Locate the cell with the specified text and output its [x, y] center coordinate. 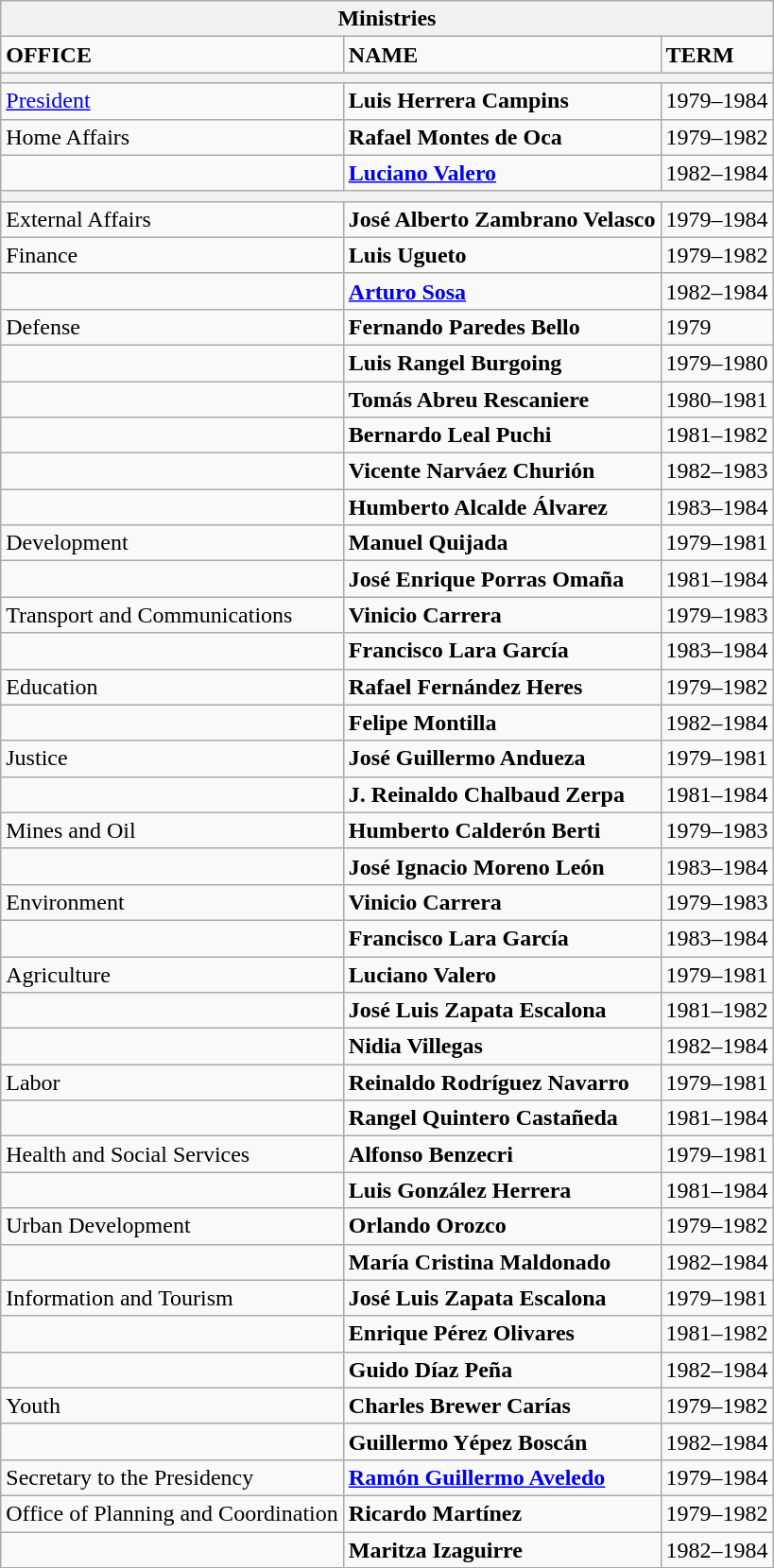
Felipe Montilla [502, 723]
Arturo Sosa [502, 291]
José Ignacio Moreno León [502, 866]
Development [172, 543]
Reinaldo Rodríguez Navarro [502, 1082]
Office of Planning and Coordination [172, 1513]
Ministries [387, 19]
Ramón Guillermo Aveledo [502, 1477]
Youth [172, 1406]
Health and Social Services [172, 1154]
Maritza Izaguirre [502, 1550]
Luis González Herrera [502, 1190]
Luis Ugueto [502, 255]
Rafael Fernández Heres [502, 687]
Fernando Paredes Bello [502, 327]
President [172, 101]
1980–1981 [716, 400]
OFFICE [172, 55]
María Cristina Maldonado [502, 1262]
J. Reinaldo Chalbaud Zerpa [502, 794]
Guido Díaz Peña [502, 1370]
Defense [172, 327]
Urban Development [172, 1226]
Environment [172, 902]
Tomás Abreu Rescaniere [502, 400]
Justice [172, 758]
Education [172, 687]
Guillermo Yépez Boscán [502, 1441]
José Guillermo Andueza [502, 758]
Luis Herrera Campins [502, 101]
Rafael Montes de Oca [502, 137]
Bernardo Leal Puchi [502, 435]
Charles Brewer Carías [502, 1406]
Finance [172, 255]
Enrique Pérez Olivares [502, 1334]
External Affairs [172, 219]
Luis Rangel Burgoing [502, 363]
Secretary to the Presidency [172, 1477]
Rangel Quintero Castañeda [502, 1118]
Information and Tourism [172, 1298]
1982–1983 [716, 471]
1979 [716, 327]
Transport and Communications [172, 615]
Manuel Quijada [502, 543]
Labor [172, 1082]
Alfonso Benzecri [502, 1154]
TERM [716, 55]
1979–1980 [716, 363]
Vicente Narváez Churión [502, 471]
Humberto Alcalde Álvarez [502, 507]
José Alberto Zambrano Velasco [502, 219]
Mines and Oil [172, 830]
Agriculture [172, 974]
Nidia Villegas [502, 1047]
Home Affairs [172, 137]
NAME [502, 55]
José Enrique Porras Omaña [502, 579]
Humberto Calderón Berti [502, 830]
Orlando Orozco [502, 1226]
Ricardo Martínez [502, 1513]
